Capture the cell that displays the provided text and extract its (X, Y) central coordinate. 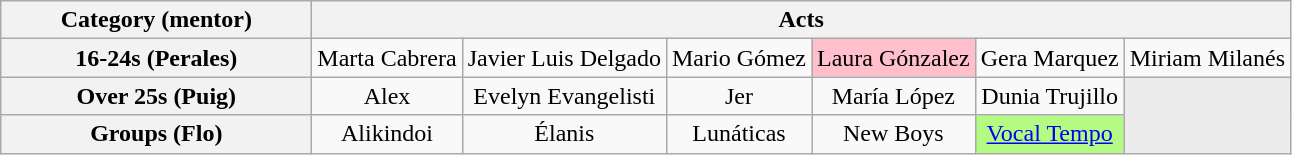
Élanis (564, 134)
Javier Luis Delgado (564, 58)
Miriam Milanés (1207, 58)
Lunáticas (738, 134)
Groups (Flo) (156, 134)
New Boys (894, 134)
María López (894, 96)
Gera Marquez (1050, 58)
Alikindoi (387, 134)
Acts (802, 20)
16-24s (Perales) (156, 58)
Jer (738, 96)
Over 25s (Puig) (156, 96)
Vocal Tempo (1050, 134)
Category (mentor) (156, 20)
Evelyn Evangelisti (564, 96)
Mario Gómez (738, 58)
Marta Cabrera (387, 58)
Laura Gónzalez (894, 58)
Dunia Trujillo (1050, 96)
Alex (387, 96)
